For the text-containing cell, return its midpoint in [X, Y] coordinate format. 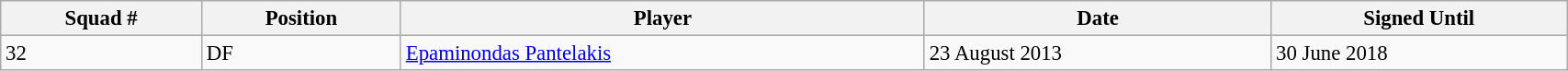
32 [101, 53]
Player [662, 18]
DF [301, 53]
Signed Until [1419, 18]
Epaminondas Pantelakis [662, 53]
Position [301, 18]
Squad # [101, 18]
23 August 2013 [1097, 53]
30 June 2018 [1419, 53]
Date [1097, 18]
